Extract the (X, Y) coordinate from the center of the cell holding the provided text.  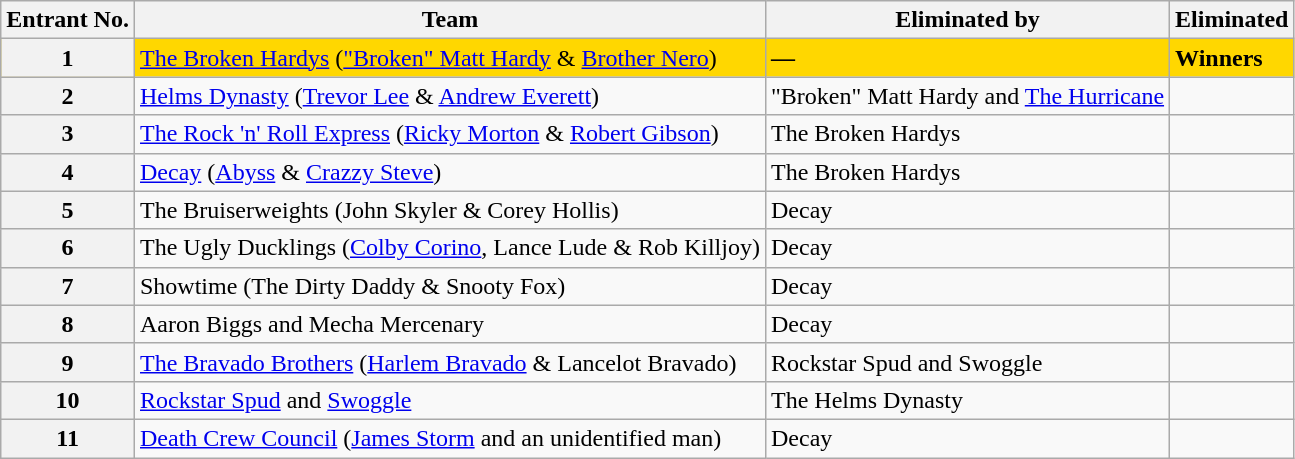
7 (68, 286)
4 (68, 172)
The Rock 'n' Roll Express (Ricky Morton & Robert Gibson) (450, 134)
6 (68, 248)
The Bravado Brothers (Harlem Bravado & Lancelot Bravado) (450, 362)
The Broken Hardys ("Broken" Matt Hardy & Brother Nero) (450, 58)
"Broken" Matt Hardy and The Hurricane (967, 96)
10 (68, 400)
Winners (1232, 58)
Showtime (The Dirty Daddy & Snooty Fox) (450, 286)
Team (450, 20)
Eliminated (1232, 20)
5 (68, 210)
8 (68, 324)
Decay (Abyss & Crazzy Steve) (450, 172)
3 (68, 134)
— (967, 58)
Death Crew Council (James Storm and an unidentified man) (450, 438)
The Bruiserweights (John Skyler & Corey Hollis) (450, 210)
Helms Dynasty (Trevor Lee & Andrew Everett) (450, 96)
9 (68, 362)
The Helms Dynasty (967, 400)
Entrant No. (68, 20)
Eliminated by (967, 20)
2 (68, 96)
11 (68, 438)
The Ugly Ducklings (Colby Corino, Lance Lude & Rob Killjoy) (450, 248)
Aaron Biggs and Mecha Mercenary (450, 324)
1 (68, 58)
